Extract the (X, Y) coordinate from the center of the cell holding the provided text.  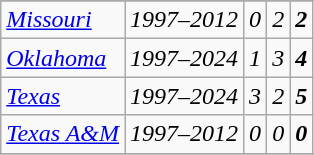
1 (256, 58)
Texas A&M (63, 134)
Oklahoma (63, 58)
Missouri (63, 20)
Texas (63, 96)
5 (302, 96)
4 (302, 58)
